Output the (x, y) coordinate of the center of the cell containing the given text.  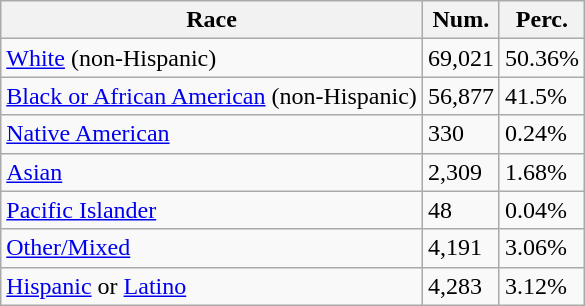
4,191 (460, 248)
0.04% (542, 210)
3.12% (542, 286)
1.68% (542, 172)
Asian (212, 172)
Perc. (542, 20)
2,309 (460, 172)
Race (212, 20)
Other/Mixed (212, 248)
56,877 (460, 96)
41.5% (542, 96)
Hispanic or Latino (212, 286)
White (non-Hispanic) (212, 58)
Num. (460, 20)
Native American (212, 134)
48 (460, 210)
69,021 (460, 58)
330 (460, 134)
Black or African American (non-Hispanic) (212, 96)
50.36% (542, 58)
0.24% (542, 134)
4,283 (460, 286)
3.06% (542, 248)
Pacific Islander (212, 210)
